Return the [X, Y] coordinate for the center point of the cell that contains the specified text.  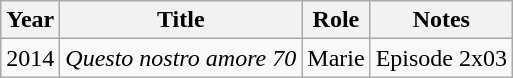
Notes [441, 20]
Title [181, 20]
Year [30, 20]
Role [336, 20]
Questo nostro amore 70 [181, 58]
2014 [30, 58]
Episode 2x03 [441, 58]
Marie [336, 58]
